For the text-containing cell, return its midpoint in [x, y] coordinate format. 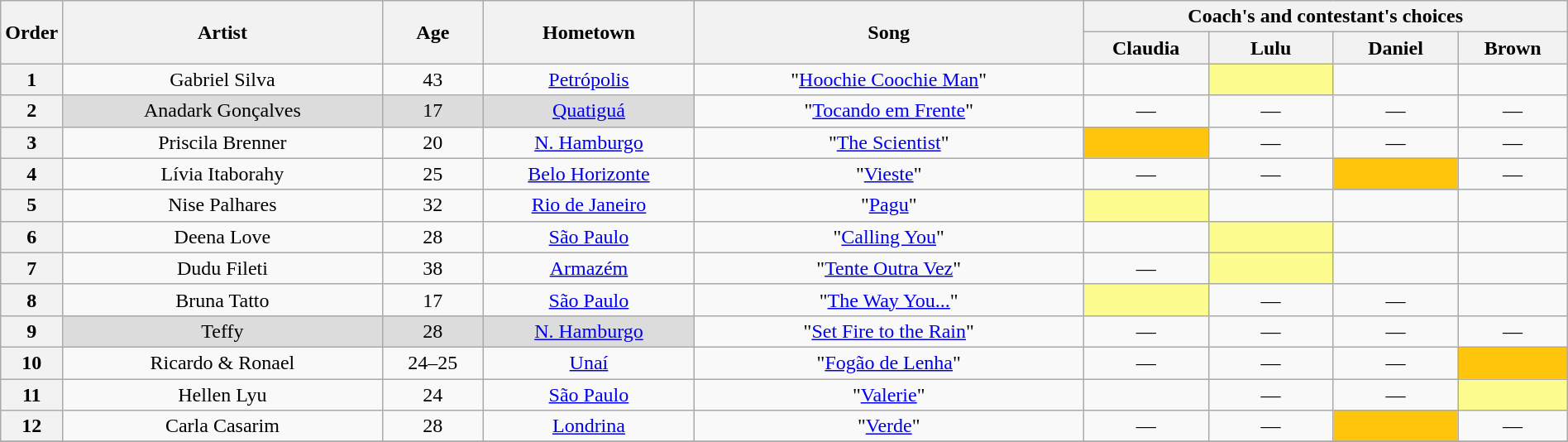
Priscila Brenner [222, 142]
24 [433, 395]
Coach's and contestant's choices [1325, 17]
"Valerie" [888, 395]
8 [31, 300]
32 [433, 205]
11 [31, 395]
Gabriel Silva [222, 79]
"Set Fire to the Rain" [888, 331]
"Tente Outra Vez" [888, 268]
3 [31, 142]
24–25 [433, 363]
Lívia Itaborahy [222, 174]
"The Scientist" [888, 142]
"Hoochie Coochie Man" [888, 79]
25 [433, 174]
Nise Palhares [222, 205]
6 [31, 237]
Lulu [1270, 48]
"Calling You" [888, 237]
Bruna Tatto [222, 300]
Deena Love [222, 237]
"Verde" [888, 426]
Carla Casarim [222, 426]
4 [31, 174]
Unaí [589, 363]
Song [888, 32]
5 [31, 205]
1 [31, 79]
Dudu Fileti [222, 268]
Anadark Gonçalves [222, 111]
"Vieste" [888, 174]
Daniel [1396, 48]
7 [31, 268]
Armazém [589, 268]
Rio de Janeiro [589, 205]
Teffy [222, 331]
"The Way You..." [888, 300]
"Fogão de Lenha" [888, 363]
43 [433, 79]
"Tocando em Frente" [888, 111]
Brown [1513, 48]
Hometown [589, 32]
"Pagu" [888, 205]
Londrina [589, 426]
Belo Horizonte [589, 174]
Quatiguá [589, 111]
Order [31, 32]
38 [433, 268]
20 [433, 142]
Claudia [1146, 48]
Artist [222, 32]
Hellen Lyu [222, 395]
Age [433, 32]
Ricardo & Ronael [222, 363]
Petrópolis [589, 79]
12 [31, 426]
2 [31, 111]
10 [31, 363]
9 [31, 331]
